Extract the (x, y) coordinate from the center of the cell holding the provided text.  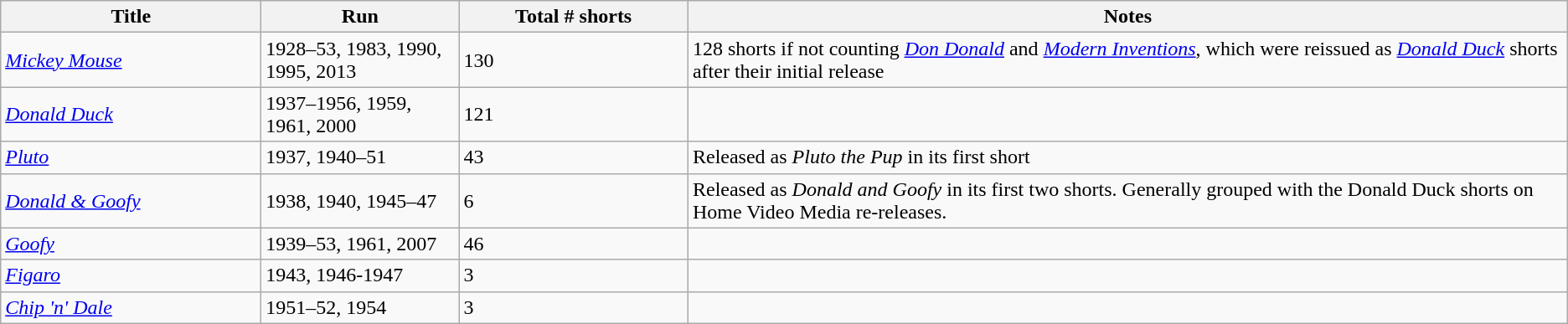
Donald Duck (131, 114)
1937–1956, 1959, 1961, 2000 (360, 114)
Figaro (131, 275)
1928–53, 1983, 1990, 1995, 2013 (360, 60)
Released as Donald and Goofy in its first two shorts. Generally grouped with the Donald Duck shorts on Home Video Media re-releases. (1127, 201)
43 (574, 157)
1937, 1940–51 (360, 157)
Total # shorts (574, 17)
1943, 1946-1947 (360, 275)
1951–52, 1954 (360, 307)
Goofy (131, 244)
1938, 1940, 1945–47 (360, 201)
Released as Pluto the Pup in its first short (1127, 157)
Notes (1127, 17)
6 (574, 201)
Donald & Goofy (131, 201)
Pluto (131, 157)
128 shorts if not counting Don Donald and Modern Inventions, which were reissued as Donald Duck shorts after their initial release (1127, 60)
Title (131, 17)
Chip 'n' Dale (131, 307)
46 (574, 244)
Run (360, 17)
130 (574, 60)
Mickey Mouse (131, 60)
121 (574, 114)
1939–53, 1961, 2007 (360, 244)
